Find where the given text appears and provide that cell's center as (x, y) coordinate. 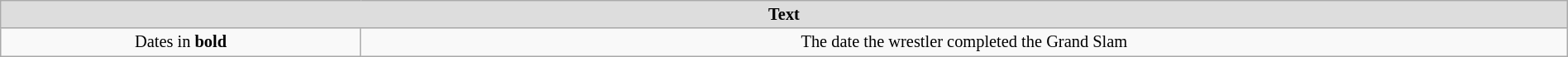
The date the wrestler completed the Grand Slam (964, 42)
Dates in bold (181, 42)
Text (784, 14)
